Identify which cell holds the provided text, then report its [x, y] central coordinate. 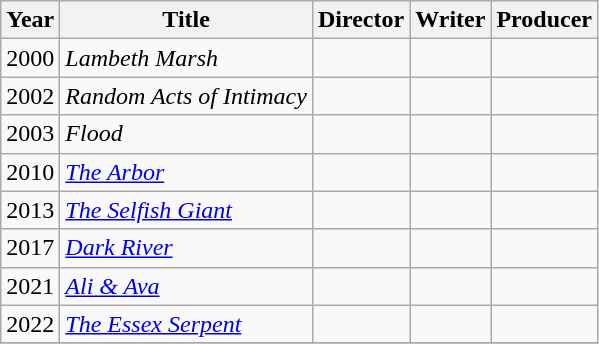
Flood [186, 134]
2010 [30, 172]
Producer [544, 20]
2022 [30, 324]
Title [186, 20]
Dark River [186, 248]
Random Acts of Intimacy [186, 96]
The Essex Serpent [186, 324]
Lambeth Marsh [186, 58]
2021 [30, 286]
Ali & Ava [186, 286]
2002 [30, 96]
Writer [450, 20]
2013 [30, 210]
The Selfish Giant [186, 210]
The Arbor [186, 172]
Year [30, 20]
2017 [30, 248]
2003 [30, 134]
2000 [30, 58]
Director [360, 20]
